Capture the cell that displays the provided text and extract its (x, y) central coordinate. 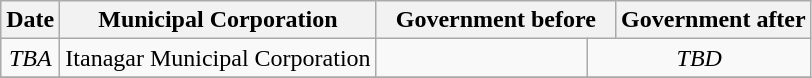
TBD (699, 58)
Municipal Corporation (218, 20)
Government before (496, 20)
TBA (30, 58)
Itanagar Municipal Corporation (218, 58)
Government after (714, 20)
Date (30, 20)
